For the text-containing cell, return its midpoint in [x, y] coordinate format. 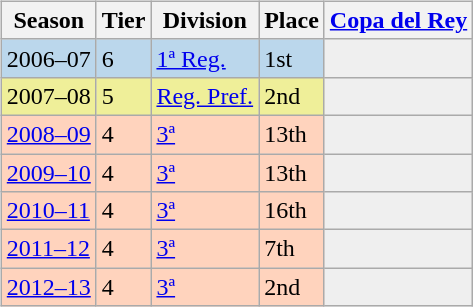
7th [292, 249]
6 [124, 58]
2006–07 [48, 58]
2007–08 [48, 96]
Place [292, 20]
16th [292, 211]
1st [292, 58]
2009–10 [48, 173]
2008–09 [48, 134]
Copa del Rey [398, 20]
1ª Reg. [205, 58]
2011–12 [48, 249]
Division [205, 20]
2010–11 [48, 211]
5 [124, 96]
Reg. Pref. [205, 96]
Season [48, 20]
2012–13 [48, 287]
Tier [124, 20]
